Return (X, Y) of the center of cell containing provided text 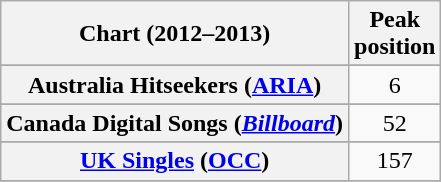
157 (395, 161)
Canada Digital Songs (Billboard) (175, 123)
52 (395, 123)
Chart (2012–2013) (175, 34)
Peakposition (395, 34)
6 (395, 85)
Australia Hitseekers (ARIA) (175, 85)
UK Singles (OCC) (175, 161)
